Search for the cell housing the specified text and yield its [x, y] center coordinate. 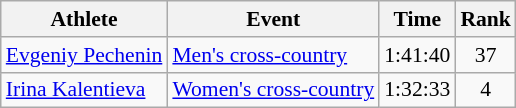
Women's cross-country [273, 90]
1:41:40 [417, 55]
1:32:33 [417, 90]
Event [273, 19]
37 [486, 55]
Evgeniy Pechenin [84, 55]
Irina Kalentieva [84, 90]
Time [417, 19]
4 [486, 90]
Athlete [84, 19]
Men's cross-country [273, 55]
Rank [486, 19]
